Identify which cell holds the provided text, then report its (X, Y) central coordinate. 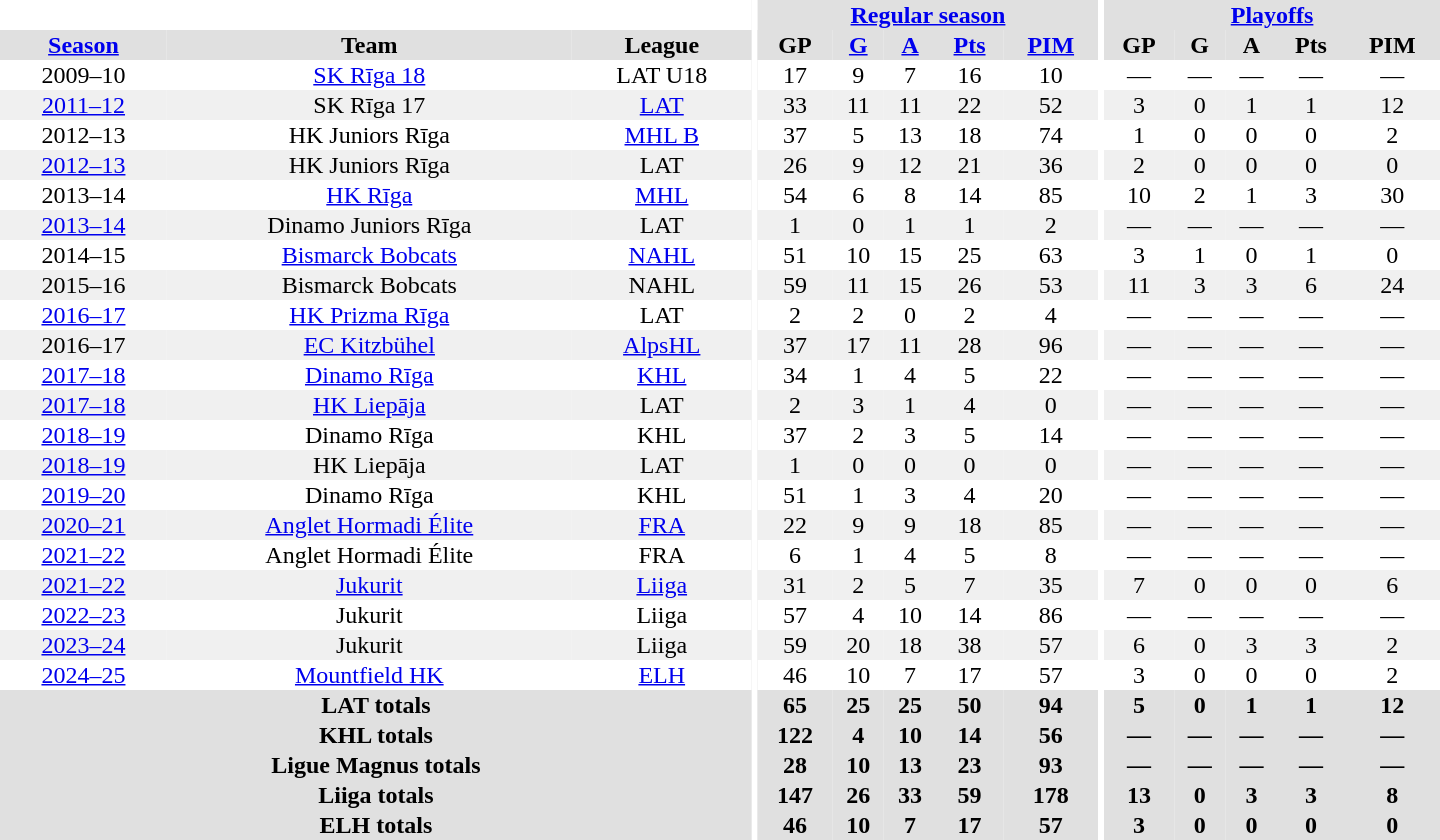
League (662, 45)
63 (1050, 255)
122 (796, 735)
24 (1392, 285)
23 (970, 765)
SK Rīga 18 (370, 75)
16 (970, 75)
21 (970, 165)
65 (796, 705)
2009–10 (84, 75)
LAT U18 (662, 75)
50 (970, 705)
36 (1050, 165)
LAT totals (376, 705)
Dinamo Juniors Rīga (370, 225)
MHL B (662, 135)
EC Kitzbühel (370, 345)
Ligue Magnus totals (376, 765)
Playoffs (1272, 15)
86 (1050, 615)
96 (1050, 345)
KHL totals (376, 735)
35 (1050, 585)
Season (84, 45)
52 (1050, 105)
2014–15 (84, 255)
38 (970, 645)
74 (1050, 135)
2023–24 (84, 645)
53 (1050, 285)
Regular season (928, 15)
2015–16 (84, 285)
ELH (662, 675)
178 (1050, 795)
MHL (662, 195)
2019–20 (84, 495)
2020–21 (84, 525)
2022–23 (84, 615)
34 (796, 375)
ELH totals (376, 825)
56 (1050, 735)
HK Prizma Rīga (370, 315)
HK Rīga (370, 195)
147 (796, 795)
Mountfield HK (370, 675)
54 (796, 195)
94 (1050, 705)
SK Rīga 17 (370, 105)
2011–12 (84, 105)
Team (370, 45)
2024–25 (84, 675)
31 (796, 585)
30 (1392, 195)
Liiga totals (376, 795)
AlpsHL (662, 345)
93 (1050, 765)
